Return the (X, Y) coordinate for the center point of the cell that contains the specified text.  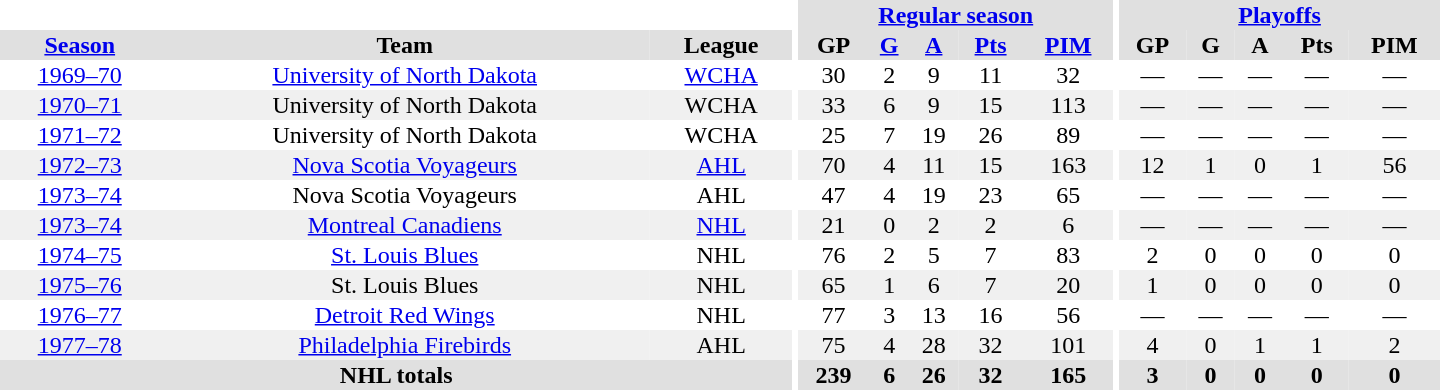
1974–75 (80, 255)
NHL totals (396, 375)
83 (1068, 255)
1969–70 (80, 75)
163 (1068, 165)
Detroit Red Wings (404, 315)
28 (934, 345)
25 (834, 135)
1971–72 (80, 135)
12 (1152, 165)
76 (834, 255)
Season (80, 45)
239 (834, 375)
1972–73 (80, 165)
5 (934, 255)
Playoffs (1280, 15)
1976–77 (80, 315)
70 (834, 165)
1970–71 (80, 105)
13 (934, 315)
League (721, 45)
Philadelphia Firebirds (404, 345)
Team (404, 45)
75 (834, 345)
Montreal Canadiens (404, 225)
21 (834, 225)
47 (834, 195)
1975–76 (80, 285)
Regular season (956, 15)
89 (1068, 135)
77 (834, 315)
16 (991, 315)
30 (834, 75)
20 (1068, 285)
101 (1068, 345)
23 (991, 195)
1977–78 (80, 345)
165 (1068, 375)
33 (834, 105)
113 (1068, 105)
